Output the [X, Y] coordinate of the center of the cell containing the given text.  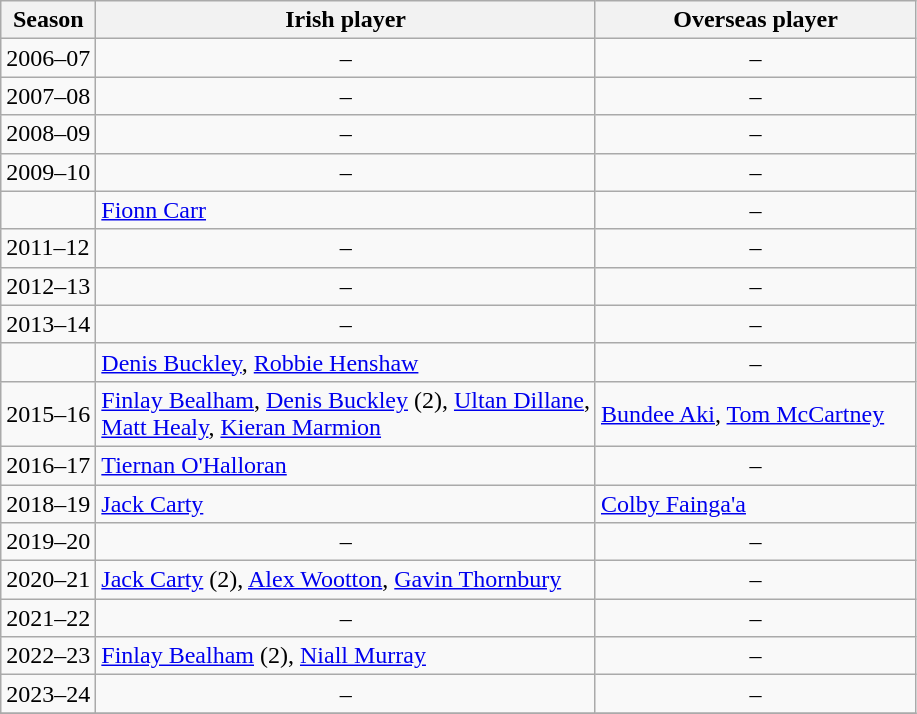
Colby Fainga'a [755, 503]
2012–13 [48, 286]
2009–10 [48, 172]
2022–23 [48, 656]
2016–17 [48, 465]
2008–09 [48, 134]
Finlay Bealham, Denis Buckley (2), Ultan Dillane, Matt Healy, Kieran Marmion [346, 414]
2023–24 [48, 694]
Overseas player [755, 20]
Season [48, 20]
2015–16 [48, 414]
2007–08 [48, 96]
Irish player [346, 20]
2006–07 [48, 58]
Finlay Bealham (2), Niall Murray [346, 656]
2018–19 [48, 503]
Denis Buckley, Robbie Henshaw [346, 362]
Jack Carty [346, 503]
2020–21 [48, 580]
Tiernan O'Halloran [346, 465]
2021–22 [48, 618]
Jack Carty (2), Alex Wootton, Gavin Thornbury [346, 580]
2013–14 [48, 324]
2011–12 [48, 248]
2019–20 [48, 542]
Fionn Carr [346, 210]
Bundee Aki, Tom McCartney [755, 414]
